Pinpoint the cell where the given text exists, returning its (x, y) midpoint coordinate. 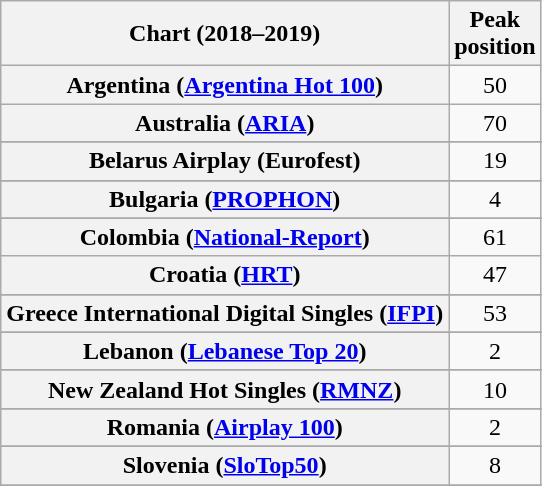
Greece International Digital Singles (IFPI) (225, 313)
8 (495, 465)
New Zealand Hot Singles (RMNZ) (225, 389)
53 (495, 313)
Belarus Airplay (Eurofest) (225, 161)
Lebanon (Lebanese Top 20) (225, 351)
Colombia (National-Report) (225, 237)
Croatia (HRT) (225, 275)
Argentina (Argentina Hot 100) (225, 85)
Peakposition (495, 34)
50 (495, 85)
70 (495, 123)
Bulgaria (PROPHON) (225, 199)
Romania (Airplay 100) (225, 427)
4 (495, 199)
19 (495, 161)
Australia (ARIA) (225, 123)
47 (495, 275)
Chart (2018–2019) (225, 34)
10 (495, 389)
Slovenia (SloTop50) (225, 465)
61 (495, 237)
